Locate the cell with the specified text and output its [X, Y] center coordinate. 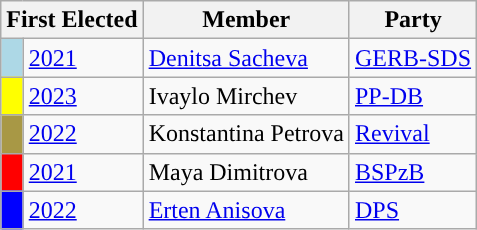
Revival [412, 134]
Ivaylo Mirchev [246, 96]
PP-DB [412, 96]
Party [412, 20]
Denitsa Sacheva [246, 58]
GERB-SDS [412, 58]
Member [246, 20]
2023 [83, 96]
DPS [412, 210]
First Elected [72, 20]
BSPzB [412, 172]
Erten Anisova [246, 210]
Konstantina Petrova [246, 134]
Maya Dimitrova [246, 172]
